Capture the cell that displays the provided text and extract its (X, Y) central coordinate. 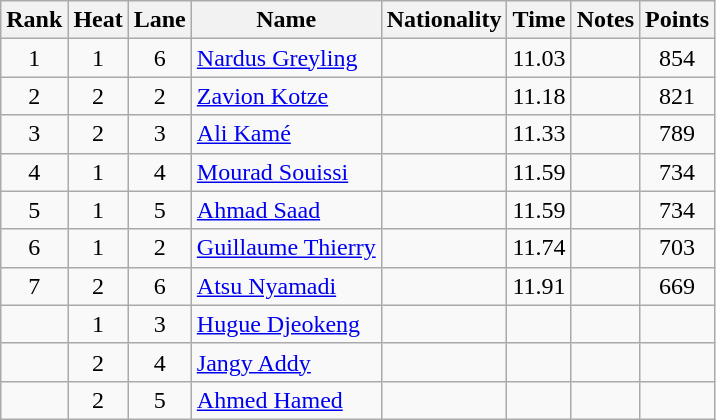
Points (678, 20)
Nardus Greyling (286, 58)
Ali Kamé (286, 134)
Lane (160, 20)
11.18 (539, 96)
11.33 (539, 134)
Ahmad Saad (286, 210)
789 (678, 134)
854 (678, 58)
Time (539, 20)
821 (678, 96)
Name (286, 20)
Rank (34, 20)
Ahmed Hamed (286, 400)
11.03 (539, 58)
Heat (98, 20)
11.74 (539, 248)
11.91 (539, 286)
Zavion Kotze (286, 96)
Notes (605, 20)
7 (34, 286)
Jangy Addy (286, 362)
669 (678, 286)
703 (678, 248)
Mourad Souissi (286, 172)
Guillaume Thierry (286, 248)
Nationality (444, 20)
Atsu Nyamadi (286, 286)
Hugue Djeokeng (286, 324)
